From the cell containing the given text, extract its center point as [x, y] coordinate. 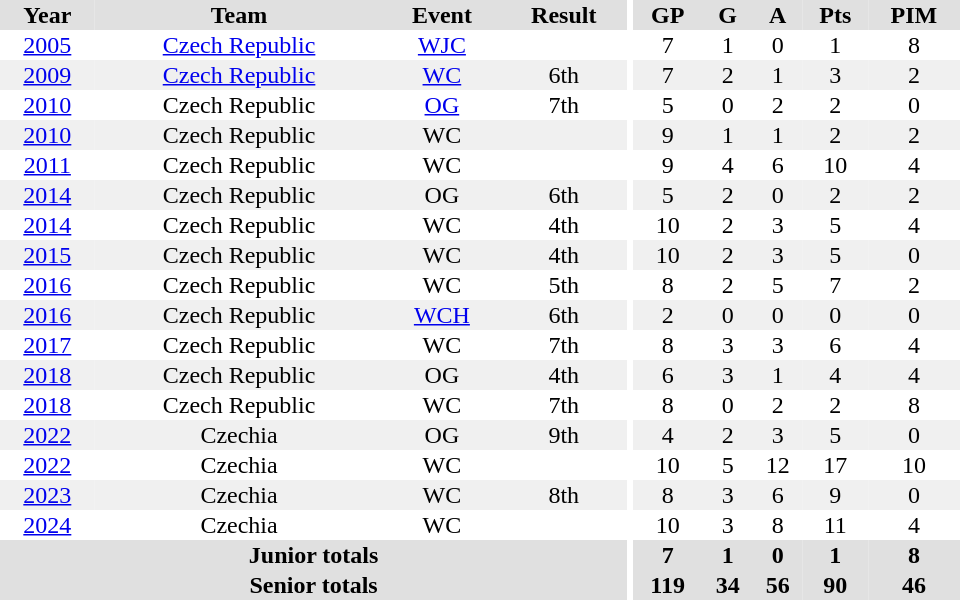
9th [564, 435]
11 [836, 525]
WJC [442, 45]
2024 [48, 525]
2005 [48, 45]
PIM [914, 15]
119 [668, 585]
Senior totals [314, 585]
G [728, 15]
Junior totals [314, 555]
90 [836, 585]
17 [836, 465]
A [778, 15]
Pts [836, 15]
8th [564, 495]
2009 [48, 75]
WCH [442, 315]
Year [48, 15]
46 [914, 585]
2023 [48, 495]
34 [728, 585]
12 [778, 465]
Event [442, 15]
Result [564, 15]
Team [240, 15]
GP [668, 15]
5th [564, 285]
2011 [48, 165]
2017 [48, 345]
56 [778, 585]
2015 [48, 255]
